Capture the cell that displays the provided text and extract its (x, y) central coordinate. 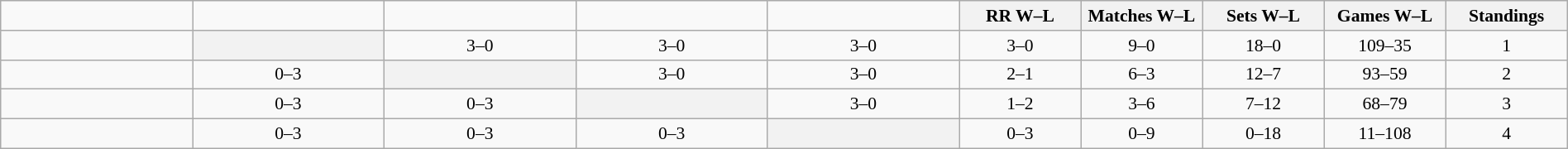
0–9 (1141, 134)
3–6 (1141, 104)
1–2 (1021, 104)
2–1 (1021, 74)
109–35 (1384, 46)
Sets W–L (1264, 16)
11–108 (1384, 134)
12–7 (1264, 74)
Matches W–L (1141, 16)
Standings (1507, 16)
18–0 (1264, 46)
9–0 (1141, 46)
0–18 (1264, 134)
2 (1507, 74)
6–3 (1141, 74)
1 (1507, 46)
RR W–L (1021, 16)
4 (1507, 134)
7–12 (1264, 104)
3 (1507, 104)
Games W–L (1384, 16)
93–59 (1384, 74)
68–79 (1384, 104)
